Pinpoint the cell where the given text exists, returning its (x, y) midpoint coordinate. 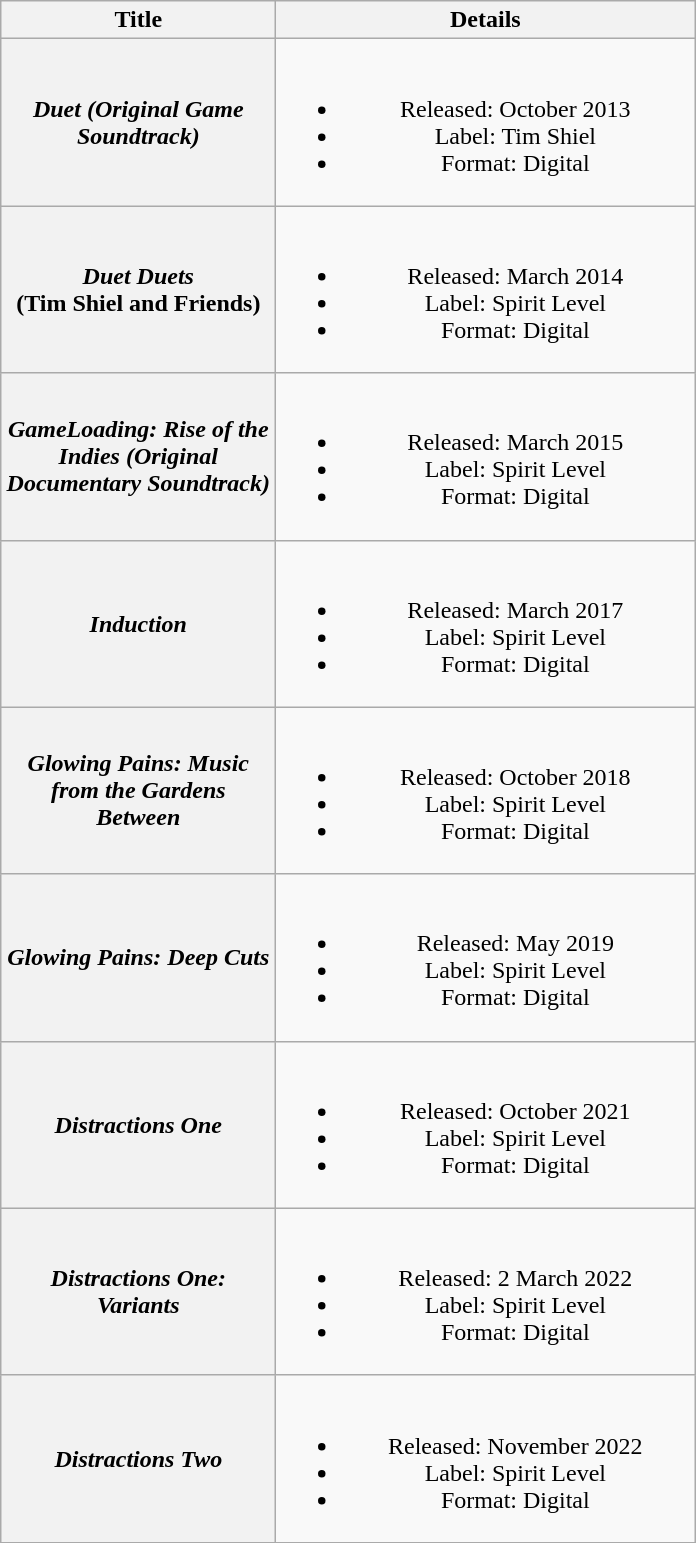
Released: October 2021Label: Spirit LevelFormat: Digital (486, 1124)
Distractions One: Variants (138, 1292)
Released: March 2017Label: Spirit LevelFormat: Digital (486, 624)
Distractions One (138, 1124)
Released: March 2014Label: Spirit LevelFormat: Digital (486, 290)
Title (138, 20)
Induction (138, 624)
Glowing Pains: Deep Cuts (138, 958)
GameLoading: Rise of the Indies (Original Documentary Soundtrack) (138, 456)
Distractions Two (138, 1458)
Released: October 2013Label: Tim ShielFormat: Digital (486, 122)
Released: May 2019Label: Spirit LevelFormat: Digital (486, 958)
Details (486, 20)
Glowing Pains: Music from the Gardens Between (138, 790)
Duet (Original Game Soundtrack) (138, 122)
Released: October 2018Label: Spirit LevelFormat: Digital (486, 790)
Released: March 2015Label: Spirit LevelFormat: Digital (486, 456)
Released: November 2022Label: Spirit LevelFormat: Digital (486, 1458)
Released: 2 March 2022Label: Spirit LevelFormat: Digital (486, 1292)
Duet Duets (Tim Shiel and Friends) (138, 290)
